From the cell containing the given text, extract its center point as (x, y) coordinate. 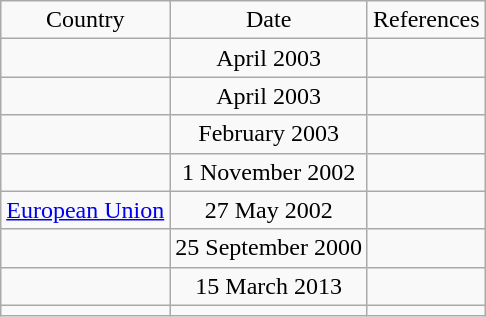
27 May 2002 (269, 210)
References (426, 20)
25 September 2000 (269, 248)
Country (86, 20)
February 2003 (269, 134)
15 March 2013 (269, 286)
Date (269, 20)
European Union (86, 210)
1 November 2002 (269, 172)
